From the cell containing the given text, extract its center point as [x, y] coordinate. 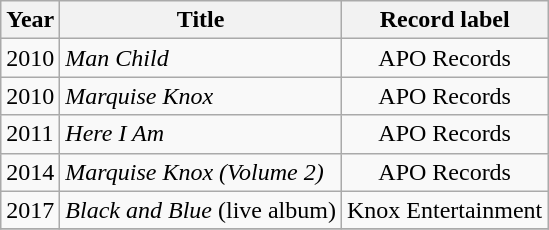
Knox Entertainment [444, 210]
Black and Blue (live album) [201, 210]
Marquise Knox (Volume 2) [201, 172]
Man Child [201, 58]
2014 [30, 172]
Title [201, 20]
Here I Am [201, 134]
Record label [444, 20]
2011 [30, 134]
Marquise Knox [201, 96]
2017 [30, 210]
Year [30, 20]
